Scan for the cell matching the given text and deliver its (x, y) coordinate at center. 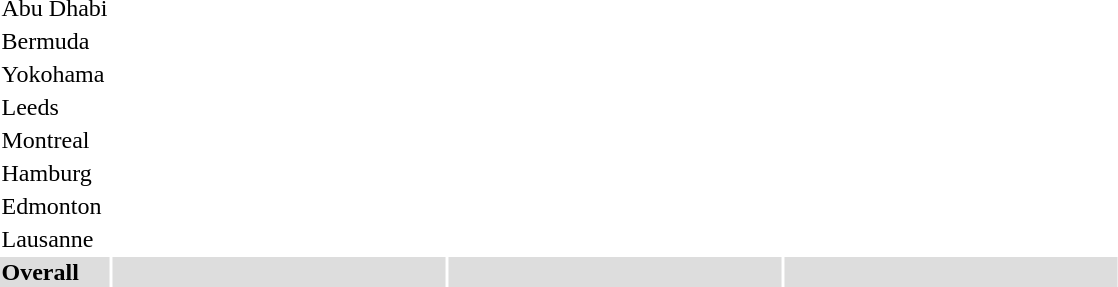
Montreal (54, 140)
Lausanne (54, 239)
Bermuda (54, 41)
Yokohama (54, 74)
Edmonton (54, 206)
Overall (54, 272)
Hamburg (54, 173)
Leeds (54, 107)
